Find where the given text appears and provide that cell's center as (X, Y) coordinate. 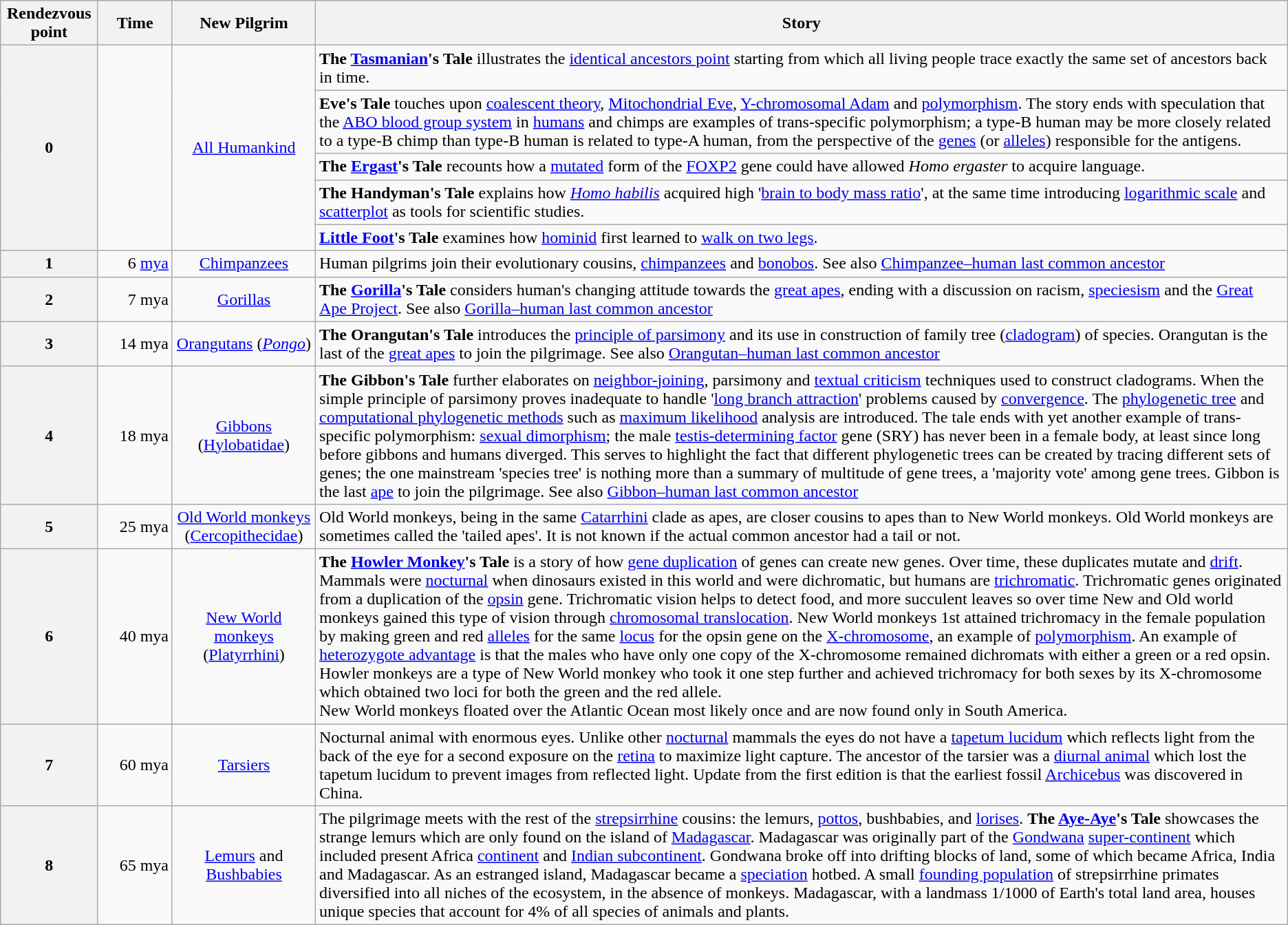
40 mya (135, 636)
Orangutans (Pongo) (244, 344)
4 (50, 435)
Time (135, 23)
2 (50, 299)
Chimpanzees (244, 264)
Human pilgrims join their evolutionary cousins, chimpanzees and bonobos. See also Chimpanzee–human last common ancestor (801, 264)
New Pilgrim (244, 23)
Story (801, 23)
Tarsiers (244, 765)
3 (50, 344)
7 (50, 765)
All Humankind (244, 148)
7 mya (135, 299)
6 (50, 636)
8 (50, 866)
The Ergast's Tale recounts how a mutated form of the FOXP2 gene could have allowed Homo ergaster to acquire language. (801, 167)
25 mya (135, 526)
New World monkeys (Platyrrhini) (244, 636)
5 (50, 526)
Rendezvous point (50, 23)
18 mya (135, 435)
60 mya (135, 765)
6 mya (135, 264)
Little Foot's Tale examines how hominid first learned to walk on two legs. (801, 237)
0 (50, 148)
Gorillas (244, 299)
65 mya (135, 866)
1 (50, 264)
Lemurs and Bushbabies (244, 866)
Old World monkeys (Cercopithecidae) (244, 526)
Gibbons (Hylobatidae) (244, 435)
14 mya (135, 344)
